Scan for the cell matching the given text and deliver its [X, Y] coordinate at center. 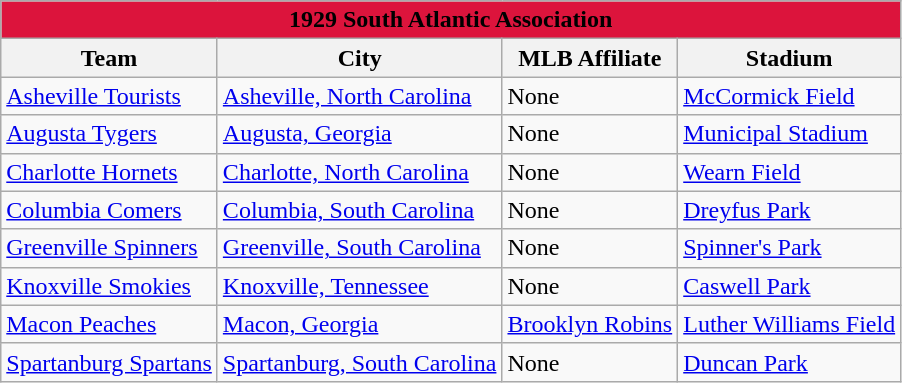
Charlotte, North Carolina [360, 172]
Greenville, South Carolina [360, 248]
Greenville Spinners [110, 248]
Augusta, Georgia [360, 134]
McCormick Field [790, 96]
Macon Peaches [110, 324]
Asheville, North Carolina [360, 96]
City [360, 58]
MLB Affiliate [590, 58]
Macon, Georgia [360, 324]
Duncan Park [790, 362]
Knoxville Smokies [110, 286]
Team [110, 58]
Knoxville, Tennessee [360, 286]
Columbia Comers [110, 210]
Spinner's Park [790, 248]
Luther Williams Field [790, 324]
Caswell Park [790, 286]
Spartanburg, South Carolina [360, 362]
Charlotte Hornets [110, 172]
Columbia, South Carolina [360, 210]
Augusta Tygers [110, 134]
Municipal Stadium [790, 134]
Dreyfus Park [790, 210]
Wearn Field [790, 172]
Asheville Tourists [110, 96]
Stadium [790, 58]
Spartanburg Spartans [110, 362]
1929 South Atlantic Association [451, 20]
Brooklyn Robins [590, 324]
